For the text-containing cell, return its midpoint in [X, Y] coordinate format. 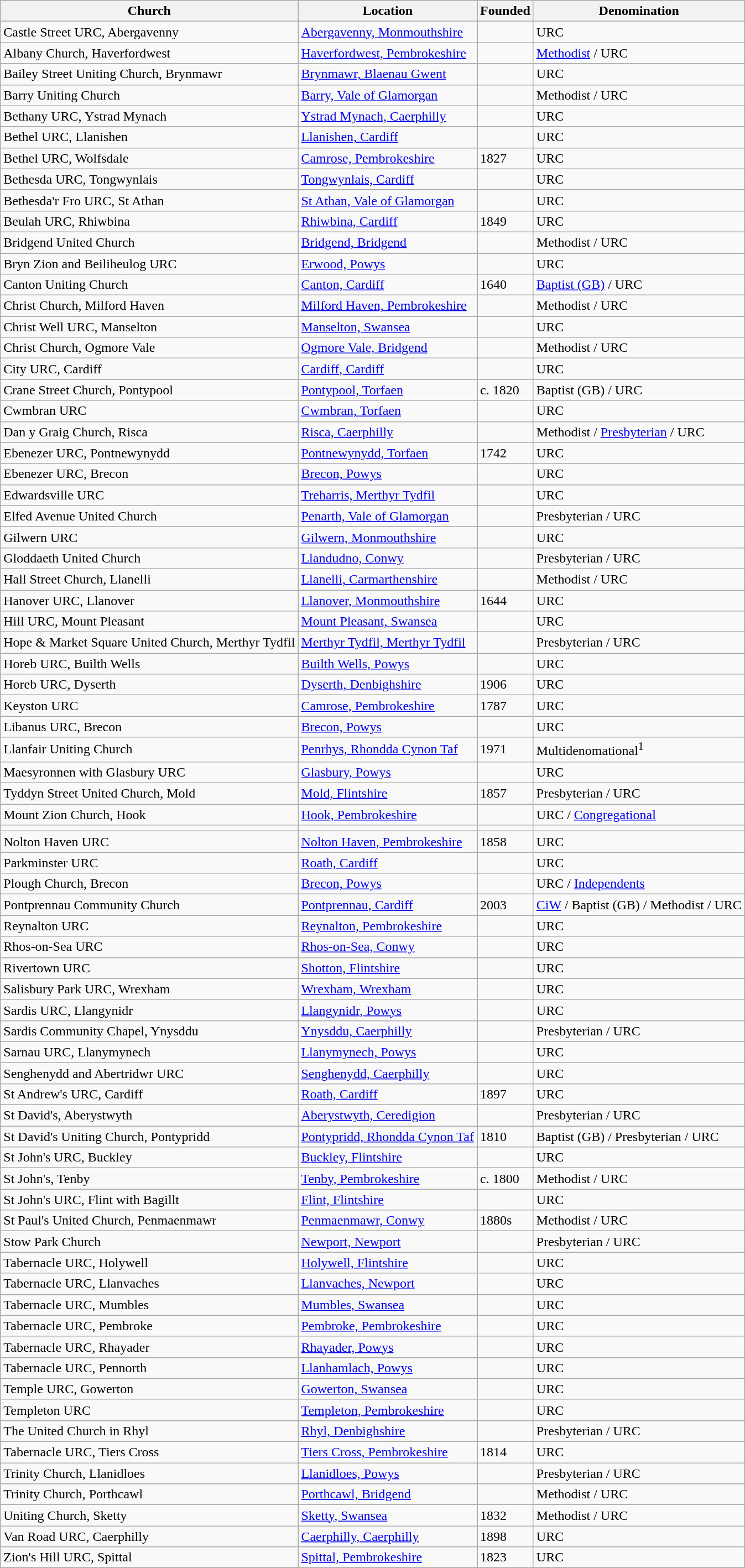
2003 [506, 905]
Uniting Church, Sketty [149, 1515]
Canton Uniting Church [149, 285]
Sketty, Swansea [388, 1515]
Llanelli, Carmarthenshire [388, 579]
Penarth, Vale of Glamorgan [388, 516]
Founded [506, 11]
Christ Church, Ogmore Vale [149, 348]
Treharris, Merthyr Tydfil [388, 495]
St Athan, Vale of Glamorgan [388, 200]
Temple URC, Gowerton [149, 1389]
1742 [506, 453]
Llandudno, Conwy [388, 558]
Pembroke, Pembrokeshire [388, 1326]
Van Road URC, Caerphilly [149, 1536]
Elfed Avenue United Church [149, 516]
Haverfordwest, Pembrokeshire [388, 53]
1810 [506, 1137]
Gilwern URC [149, 537]
Trinity Church, Llanidloes [149, 1473]
Zion's Hill URC, Spittal [149, 1557]
Senghenydd, Caerphilly [388, 1073]
Erwood, Powys [388, 264]
Crane Street Church, Pontypool [149, 390]
The United Church in Rhyl [149, 1431]
St Paul's United Church, Penmaenmawr [149, 1221]
Tabernacle URC, Holywell [149, 1263]
1823 [506, 1557]
St John's URC, Flint with Bagillt [149, 1200]
Cwmbran, Torfaen [388, 411]
Albany Church, Haverfordwest [149, 53]
Tabernacle URC, Pembroke [149, 1326]
Pontypridd, Rhondda Cynon Taf [388, 1137]
Penrhys, Rhondda Cynon Taf [388, 750]
Senghenydd and Abertridwr URC [149, 1073]
Bethany URC, Ystrad Mynach [149, 116]
Builth Wells, Powys [388, 664]
1858 [506, 842]
Llanishen, Cardiff [388, 137]
Multidenomational1 [639, 750]
1898 [506, 1536]
Mount Pleasant, Swansea [388, 622]
Llanhamlach, Powys [388, 1368]
Gloddaeth United Church [149, 558]
Canton, Cardiff [388, 285]
Reynalton, Pembrokeshire [388, 926]
Buckley, Flintshire [388, 1158]
URC / Independents [639, 884]
Horeb URC, Builth Wells [149, 664]
Llanymynech, Powys [388, 1052]
1880s [506, 1221]
c. 1800 [506, 1179]
Rhyl, Denbighshire [388, 1431]
Denomination [639, 11]
Risca, Caerphilly [388, 432]
Parkminster URC [149, 863]
Baptist (GB) / Presbyterian / URC [639, 1137]
Newport, Newport [388, 1242]
Mount Zion Church, Hook [149, 815]
Barry, Vale of Glamorgan [388, 95]
Ogmore Vale, Bridgend [388, 348]
Reynalton URC [149, 926]
Horeb URC, Dyserth [149, 685]
Ynysddu, Caerphilly [388, 1031]
Barry Uniting Church [149, 95]
Ebenezer URC, Pontnewynydd [149, 453]
Hill URC, Mount Pleasant [149, 622]
Castle Street URC, Abergavenny [149, 32]
Pontnewynydd, Torfaen [388, 453]
Nolton Haven, Pembrokeshire [388, 842]
1644 [506, 600]
Pontprennau Community Church [149, 905]
Gowerton, Swansea [388, 1389]
St David's Uniting Church, Pontypridd [149, 1137]
Mold, Flintshire [388, 794]
St Andrew's URC, Cardiff [149, 1094]
Holywell, Flintshire [388, 1263]
Rivertown URC [149, 968]
Hope & Market Square United Church, Merthyr Tydfil [149, 643]
Wrexham, Wrexham [388, 989]
Salisbury Park URC, Wrexham [149, 989]
Flint, Flintshire [388, 1200]
Glasbury, Powys [388, 772]
Hook, Pembrokeshire [388, 815]
Gilwern, Monmouthshire [388, 537]
Bridgend, Bridgend [388, 242]
Cardiff, Cardiff [388, 369]
Brynmawr, Blaenau Gwent [388, 74]
Tongwynlais, Cardiff [388, 179]
Bethesda'r Fro URC, St Athan [149, 200]
Tiers Cross, Pembrokeshire [388, 1452]
Caerphilly, Caerphilly [388, 1536]
c. 1820 [506, 390]
Christ Well URC, Manselton [149, 327]
Bethesda URC, Tongwynlais [149, 179]
Templeton URC [149, 1410]
Tabernacle URC, Pennorth [149, 1368]
Rhos-on-Sea, Conwy [388, 947]
Sarnau URC, Llanymynech [149, 1052]
Llanfair Uniting Church [149, 750]
Cwmbran URC [149, 411]
Libanus URC, Brecon [149, 727]
Nolton Haven URC [149, 842]
1827 [506, 158]
Rhayader, Powys [388, 1347]
Sardis URC, Llangynidr [149, 1010]
Christ Church, Milford Haven [149, 306]
1897 [506, 1094]
Pontypool, Torfaen [388, 390]
Dan y Graig Church, Risca [149, 432]
Tenby, Pembrokeshire [388, 1179]
Milford Haven, Pembrokeshire [388, 306]
Pontprennau, Cardiff [388, 905]
Manselton, Swansea [388, 327]
1832 [506, 1515]
Location [388, 11]
Llangynidr, Powys [388, 1010]
St John's, Tenby [149, 1179]
Rhos-on-Sea URC [149, 947]
St John's URC, Buckley [149, 1158]
Methodist / Presbyterian / URC [639, 432]
Spittal, Pembrokeshire [388, 1557]
St David's, Aberystwyth [149, 1116]
Llanvaches, Newport [388, 1284]
CiW / Baptist (GB) / Methodist / URC [639, 905]
Sardis Community Chapel, Ynysddu [149, 1031]
Mumbles, Swansea [388, 1305]
Porthcawl, Bridgend [388, 1494]
Penmaenmawr, Conwy [388, 1221]
Hall Street Church, Llanelli [149, 579]
Rhiwbina, Cardiff [388, 221]
Ystrad Mynach, Caerphilly [388, 116]
Church [149, 11]
1814 [506, 1452]
Trinity Church, Porthcawl [149, 1494]
Maesyronnen with Glasbury URC [149, 772]
Bridgend United Church [149, 242]
Beulah URC, Rhiwbina [149, 221]
Ebenezer URC, Brecon [149, 474]
URC / Congregational [639, 815]
City URC, Cardiff [149, 369]
Merthyr Tydfil, Merthyr Tydfil [388, 643]
Edwardsville URC [149, 495]
Shotton, Flintshire [388, 968]
Stow Park Church [149, 1242]
Tyddyn Street United Church, Mold [149, 794]
Bethel URC, Wolfsdale [149, 158]
Bailey Street Uniting Church, Brynmawr [149, 74]
Dyserth, Denbighshire [388, 685]
Bethel URC, Llanishen [149, 137]
Tabernacle URC, Tiers Cross [149, 1452]
Abergavenny, Monmouthshire [388, 32]
Hanover URC, Llanover [149, 600]
1906 [506, 685]
1857 [506, 794]
1849 [506, 221]
Aberystwyth, Ceredigion [388, 1116]
1787 [506, 706]
1640 [506, 285]
Keyston URC [149, 706]
Templeton, Pembrokeshire [388, 1410]
Llanidloes, Powys [388, 1473]
Plough Church, Brecon [149, 884]
Tabernacle URC, Mumbles [149, 1305]
Bryn Zion and Beiliheulog URC [149, 264]
Llanover, Monmouthshire [388, 600]
Tabernacle URC, Llanvaches [149, 1284]
1971 [506, 750]
Tabernacle URC, Rhayader [149, 1347]
